Return the (x, y) coordinate for the center point of the cell that contains the specified text.  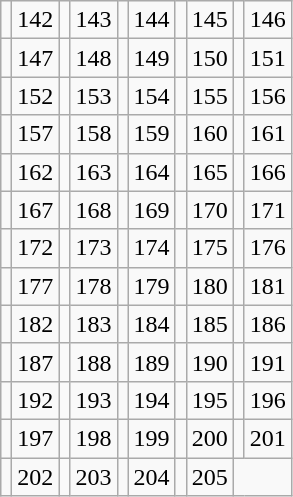
145 (210, 20)
205 (210, 477)
176 (268, 248)
177 (36, 286)
166 (268, 172)
179 (152, 286)
156 (268, 96)
153 (94, 96)
169 (152, 210)
202 (36, 477)
204 (152, 477)
193 (94, 400)
175 (210, 248)
159 (152, 134)
180 (210, 286)
185 (210, 324)
194 (152, 400)
188 (94, 362)
163 (94, 172)
182 (36, 324)
190 (210, 362)
143 (94, 20)
192 (36, 400)
201 (268, 438)
189 (152, 362)
158 (94, 134)
181 (268, 286)
168 (94, 210)
198 (94, 438)
155 (210, 96)
171 (268, 210)
154 (152, 96)
183 (94, 324)
149 (152, 58)
170 (210, 210)
162 (36, 172)
150 (210, 58)
147 (36, 58)
172 (36, 248)
152 (36, 96)
157 (36, 134)
184 (152, 324)
165 (210, 172)
167 (36, 210)
203 (94, 477)
200 (210, 438)
196 (268, 400)
199 (152, 438)
178 (94, 286)
161 (268, 134)
174 (152, 248)
173 (94, 248)
195 (210, 400)
164 (152, 172)
160 (210, 134)
146 (268, 20)
186 (268, 324)
187 (36, 362)
148 (94, 58)
197 (36, 438)
151 (268, 58)
142 (36, 20)
191 (268, 362)
144 (152, 20)
